Return (x, y) of the center of cell containing provided text 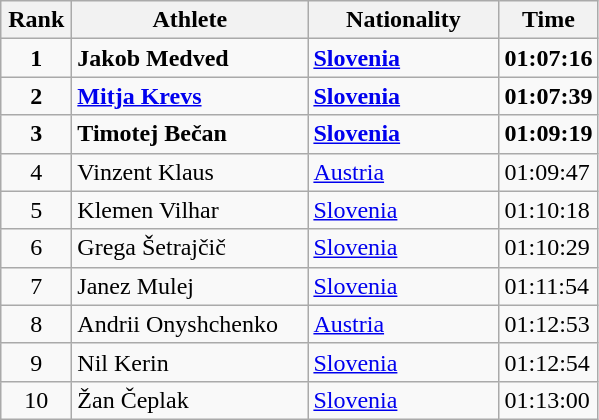
Klemen Vilhar (190, 210)
Time (548, 20)
10 (36, 400)
Nil Kerin (190, 362)
7 (36, 286)
01:12:53 (548, 324)
Žan Čeplak (190, 400)
01:07:39 (548, 96)
Andrii Onyshchenko (190, 324)
1 (36, 58)
Mitja Krevs (190, 96)
3 (36, 134)
01:07:16 (548, 58)
01:10:18 (548, 210)
01:10:29 (548, 248)
Timotej Bečan (190, 134)
2 (36, 96)
Janez Mulej (190, 286)
01:09:19 (548, 134)
Athlete (190, 20)
8 (36, 324)
9 (36, 362)
5 (36, 210)
01:13:00 (548, 400)
Jakob Medved (190, 58)
Vinzent Klaus (190, 172)
Nationality (404, 20)
6 (36, 248)
01:09:47 (548, 172)
Grega Šetrajčič (190, 248)
01:12:54 (548, 362)
01:11:54 (548, 286)
4 (36, 172)
Rank (36, 20)
